Detect which cell encompasses the target text, then output its (x, y) center coordinate. 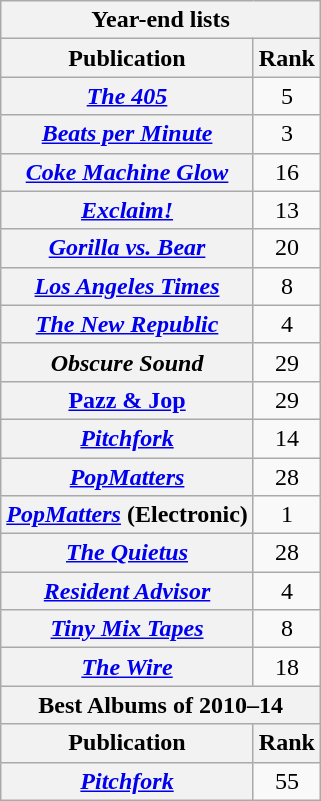
Gorilla vs. Bear (128, 248)
20 (286, 248)
13 (286, 210)
The New Republic (128, 324)
The 405 (128, 96)
The Quietus (128, 553)
1 (286, 515)
Los Angeles Times (128, 286)
55 (286, 781)
16 (286, 172)
Beats per Minute (128, 134)
3 (286, 134)
Best Albums of 2010–14 (161, 705)
Year-end lists (161, 20)
Exclaim! (128, 210)
Coke Machine Glow (128, 172)
Tiny Mix Tapes (128, 629)
5 (286, 96)
PopMatters (Electronic) (128, 515)
18 (286, 667)
PopMatters (128, 477)
Obscure Sound (128, 362)
Resident Advisor (128, 591)
The Wire (128, 667)
Pazz & Jop (128, 400)
14 (286, 438)
